Detect which cell encompasses the target text, then output its (x, y) center coordinate. 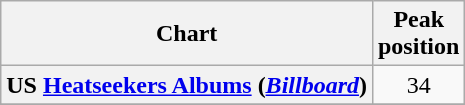
Peakposition (418, 34)
US Heatseekers Albums (Billboard) (187, 85)
Chart (187, 34)
34 (418, 85)
